Find where the given text appears and provide that cell's center as [X, Y] coordinate. 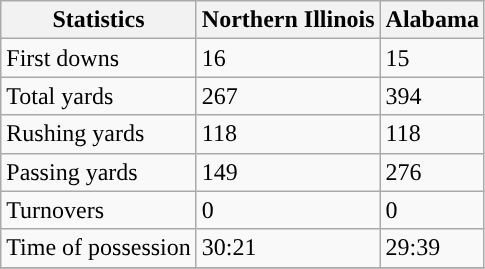
276 [432, 172]
Turnovers [99, 210]
30:21 [288, 248]
First downs [99, 58]
267 [288, 96]
Rushing yards [99, 134]
Statistics [99, 20]
Total yards [99, 96]
149 [288, 172]
Passing yards [99, 172]
Alabama [432, 20]
Northern Illinois [288, 20]
29:39 [432, 248]
15 [432, 58]
394 [432, 96]
Time of possession [99, 248]
16 [288, 58]
